Find where the given text appears and provide that cell's center as [X, Y] coordinate. 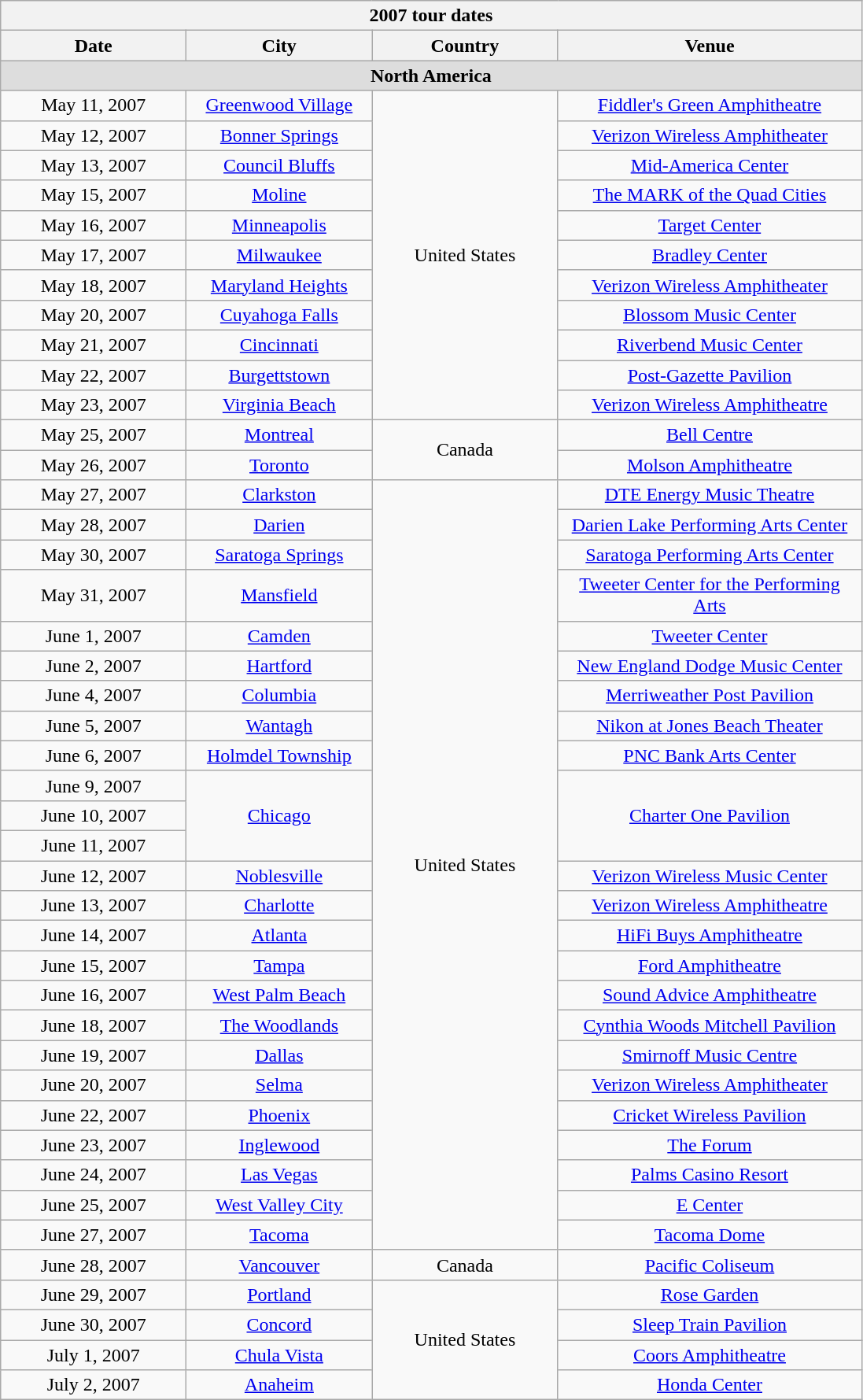
May 26, 2007 [94, 465]
Inglewood [279, 1145]
2007 tour dates [431, 16]
Bell Centre [710, 435]
June 27, 2007 [94, 1235]
Cincinnati [279, 345]
Dallas [279, 1055]
Charlotte [279, 906]
Chicago [279, 815]
Date [94, 46]
Portland [279, 1295]
June 29, 2007 [94, 1295]
Merriweather Post Pavilion [710, 696]
Milwaukee [279, 255]
Wantagh [279, 726]
Darien Lake Performing Arts Center [710, 525]
Montreal [279, 435]
June 12, 2007 [94, 876]
Las Vegas [279, 1175]
Smirnoff Music Centre [710, 1055]
Anaheim [279, 1385]
Clarkston [279, 495]
HiFi Buys Amphitheatre [710, 936]
Darien [279, 525]
June 24, 2007 [94, 1175]
June 13, 2007 [94, 906]
June 9, 2007 [94, 785]
June 1, 2007 [94, 636]
May 23, 2007 [94, 405]
Venue [710, 46]
June 5, 2007 [94, 726]
May 28, 2007 [94, 525]
Toronto [279, 465]
Mid-America Center [710, 165]
Nikon at Jones Beach Theater [710, 726]
West Valley City [279, 1205]
June 28, 2007 [94, 1265]
Saratoga Springs [279, 555]
Hartford [279, 666]
May 22, 2007 [94, 375]
June 25, 2007 [94, 1205]
May 16, 2007 [94, 225]
May 25, 2007 [94, 435]
Pacific Coliseum [710, 1265]
June 4, 2007 [94, 696]
Verizon Wireless Music Center [710, 876]
Cynthia Woods Mitchell Pavilion [710, 1025]
June 16, 2007 [94, 996]
June 10, 2007 [94, 815]
May 20, 2007 [94, 315]
Charter One Pavilion [710, 815]
Rose Garden [710, 1295]
New England Dodge Music Center [710, 666]
Country [465, 46]
Coors Amphitheatre [710, 1354]
Target Center [710, 225]
May 15, 2007 [94, 195]
Tacoma Dome [710, 1235]
Blossom Music Center [710, 315]
Selma [279, 1085]
North America [431, 76]
The Woodlands [279, 1025]
The MARK of the Quad Cities [710, 195]
Honda Center [710, 1385]
May 27, 2007 [94, 495]
Minneapolis [279, 225]
Moline [279, 195]
Tampa [279, 966]
Chula Vista [279, 1354]
DTE Energy Music Theatre [710, 495]
E Center [710, 1205]
PNC Bank Arts Center [710, 755]
Mansfield [279, 595]
Atlanta [279, 936]
Palms Casino Resort [710, 1175]
June 23, 2007 [94, 1145]
West Palm Beach [279, 996]
Council Bluffs [279, 165]
June 18, 2007 [94, 1025]
May 30, 2007 [94, 555]
July 1, 2007 [94, 1354]
June 14, 2007 [94, 936]
Burgettstown [279, 375]
The Forum [710, 1145]
Phoenix [279, 1115]
Camden [279, 636]
Greenwood Village [279, 105]
Cuyahoga Falls [279, 315]
City [279, 46]
Ford Amphitheatre [710, 966]
Fiddler's Green Amphitheatre [710, 105]
May 31, 2007 [94, 595]
May 11, 2007 [94, 105]
Riverbend Music Center [710, 345]
Cricket Wireless Pavilion [710, 1115]
Maryland Heights [279, 285]
Virginia Beach [279, 405]
Tweeter Center [710, 636]
June 30, 2007 [94, 1324]
Molson Amphitheatre [710, 465]
Concord [279, 1324]
July 2, 2007 [94, 1385]
Tacoma [279, 1235]
Vancouver [279, 1265]
May 13, 2007 [94, 165]
May 17, 2007 [94, 255]
Sleep Train Pavilion [710, 1324]
Holmdel Township [279, 755]
Bonner Springs [279, 135]
May 12, 2007 [94, 135]
Tweeter Center for the Performing Arts [710, 595]
Sound Advice Amphitheatre [710, 996]
June 20, 2007 [94, 1085]
June 2, 2007 [94, 666]
June 11, 2007 [94, 845]
May 18, 2007 [94, 285]
Post-Gazette Pavilion [710, 375]
June 15, 2007 [94, 966]
Saratoga Performing Arts Center [710, 555]
Noblesville [279, 876]
June 19, 2007 [94, 1055]
Columbia [279, 696]
June 6, 2007 [94, 755]
May 21, 2007 [94, 345]
June 22, 2007 [94, 1115]
Bradley Center [710, 255]
